Detect which cell encompasses the target text, then output its [X, Y] center coordinate. 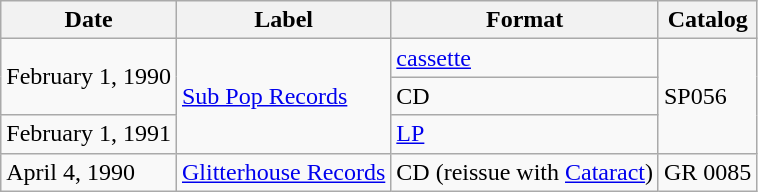
February 1, 1991 [89, 134]
April 4, 1990 [89, 172]
Label [283, 20]
Format [525, 20]
Date [89, 20]
February 1, 1990 [89, 77]
Glitterhouse Records [283, 172]
LP [525, 134]
CD (reissue with Cataract) [525, 172]
cassette [525, 58]
GR 0085 [707, 172]
SP056 [707, 96]
Sub Pop Records [283, 96]
CD [525, 96]
Catalog [707, 20]
